Search for the cell housing the specified text and yield its (x, y) center coordinate. 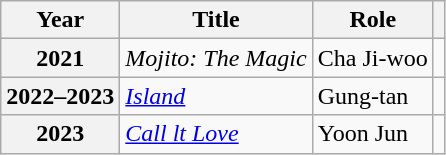
Mojito: The Magic (216, 58)
Year (60, 20)
Island (216, 96)
Yoon Jun (372, 134)
Call lt Love (216, 134)
Title (216, 20)
Cha Ji-woo (372, 58)
2022–2023 (60, 96)
2021 (60, 58)
Role (372, 20)
2023 (60, 134)
Gung-tan (372, 96)
